Capture the cell that displays the provided text and extract its [x, y] central coordinate. 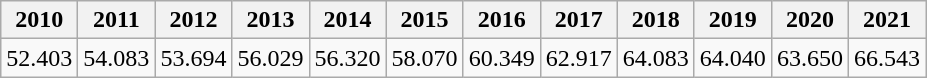
56.320 [348, 58]
64.083 [656, 58]
2014 [348, 20]
62.917 [578, 58]
2015 [424, 20]
54.083 [116, 58]
66.543 [886, 58]
2010 [40, 20]
2017 [578, 20]
2018 [656, 20]
64.040 [732, 58]
52.403 [40, 58]
63.650 [810, 58]
53.694 [194, 58]
2012 [194, 20]
56.029 [270, 58]
2020 [810, 20]
58.070 [424, 58]
2021 [886, 20]
2016 [502, 20]
2011 [116, 20]
2013 [270, 20]
2019 [732, 20]
60.349 [502, 58]
